Capture the cell that displays the provided text and extract its (x, y) central coordinate. 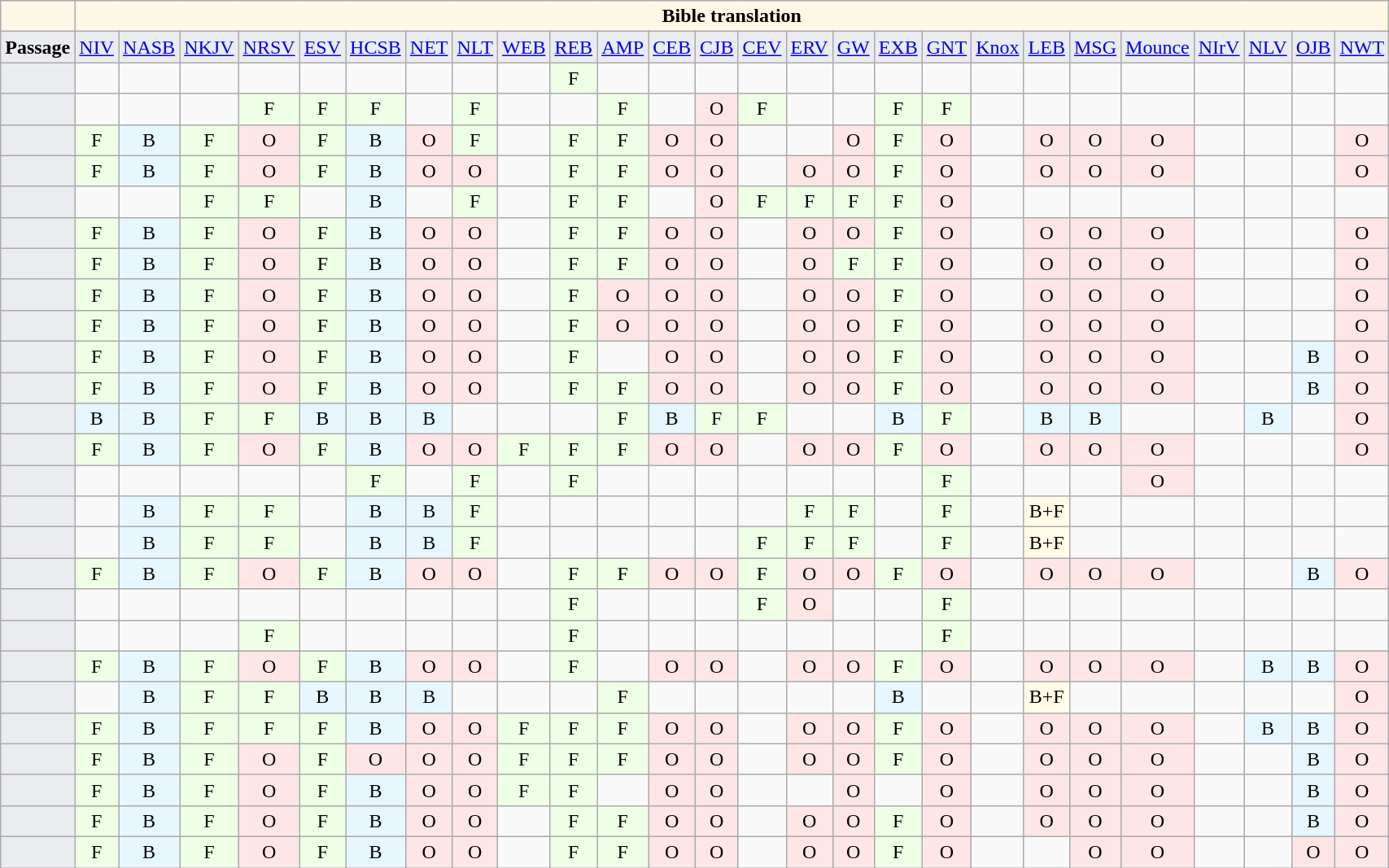
Knox (998, 47)
GNT (946, 47)
GW (853, 47)
HCSB (376, 47)
WEB (524, 47)
REB (574, 47)
OJB (1313, 47)
NRSV (269, 47)
NIrV (1219, 47)
CJB (717, 47)
Bible translation (732, 16)
NET (429, 47)
NIV (97, 47)
NASB (150, 47)
NLT (475, 47)
MSG (1095, 47)
NKJV (209, 47)
EXB (898, 47)
CEB (672, 47)
Passage (37, 47)
Mounce (1158, 47)
LEB (1046, 47)
ERV (809, 47)
NWT (1362, 47)
AMP (623, 47)
NLV (1268, 47)
CEV (762, 47)
ESV (322, 47)
